Locate the cell with the specified text and output its [x, y] center coordinate. 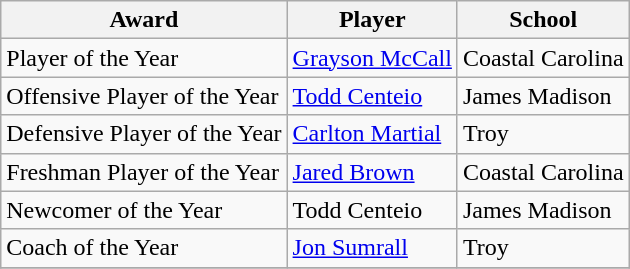
Jared Brown [372, 172]
Carlton Martial [372, 134]
Player of the Year [144, 58]
Freshman Player of the Year [144, 172]
Award [144, 20]
Player [372, 20]
Defensive Player of the Year [144, 134]
Offensive Player of the Year [144, 96]
Grayson McCall [372, 58]
Coach of the Year [144, 248]
Newcomer of the Year [144, 210]
School [543, 20]
Jon Sumrall [372, 248]
